Output the [x, y] coordinate of the center of the cell containing the given text.  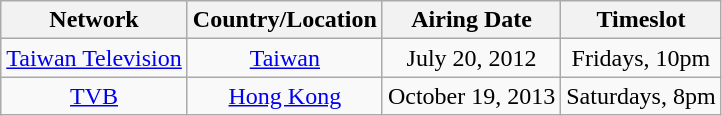
Timeslot [641, 20]
Network [94, 20]
Country/Location [284, 20]
Saturdays, 8pm [641, 96]
Airing Date [471, 20]
Fridays, 10pm [641, 58]
October 19, 2013 [471, 96]
TVB [94, 96]
Taiwan Television [94, 58]
July 20, 2012 [471, 58]
Taiwan [284, 58]
Hong Kong [284, 96]
